For the text-containing cell, return its midpoint in (x, y) coordinate format. 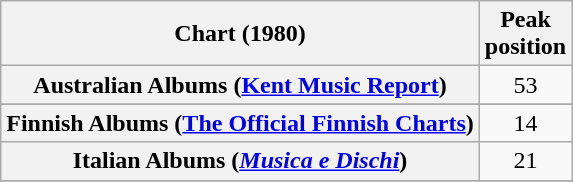
14 (525, 123)
Australian Albums (Kent Music Report) (240, 85)
21 (525, 161)
Peakposition (525, 34)
Chart (1980) (240, 34)
Italian Albums (Musica e Dischi) (240, 161)
Finnish Albums (The Official Finnish Charts) (240, 123)
53 (525, 85)
